Identify which cell holds the provided text, then report its [X, Y] central coordinate. 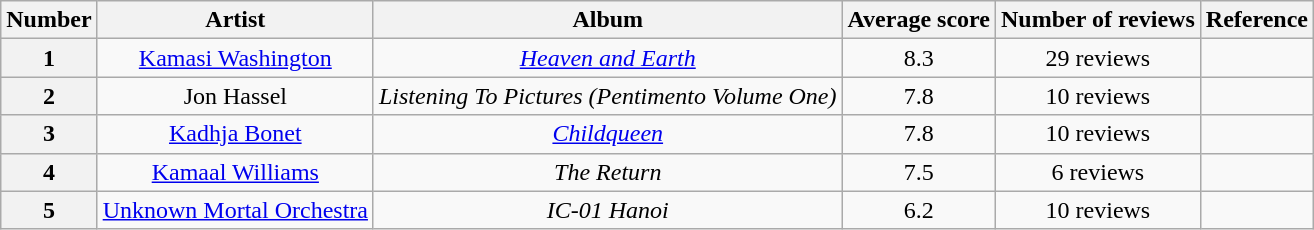
Kamaal Williams [235, 172]
1 [49, 58]
Childqueen [608, 134]
Number of reviews [1098, 20]
Kadhja Bonet [235, 134]
Heaven and Earth [608, 58]
Number [49, 20]
Jon Hassel [235, 96]
Album [608, 20]
2 [49, 96]
Reference [1256, 20]
7.5 [918, 172]
IC-01 Hanoi [608, 210]
29 reviews [1098, 58]
4 [49, 172]
The Return [608, 172]
Listening To Pictures (Pentimento Volume One) [608, 96]
6.2 [918, 210]
5 [49, 210]
Artist [235, 20]
6 reviews [1098, 172]
Unknown Mortal Orchestra [235, 210]
3 [49, 134]
Kamasi Washington [235, 58]
8.3 [918, 58]
Average score [918, 20]
